Detect which cell encompasses the target text, then output its (x, y) center coordinate. 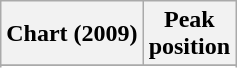
Peakposition (189, 34)
Chart (2009) (72, 34)
